Pinpoint the cell where the given text exists, returning its [X, Y] midpoint coordinate. 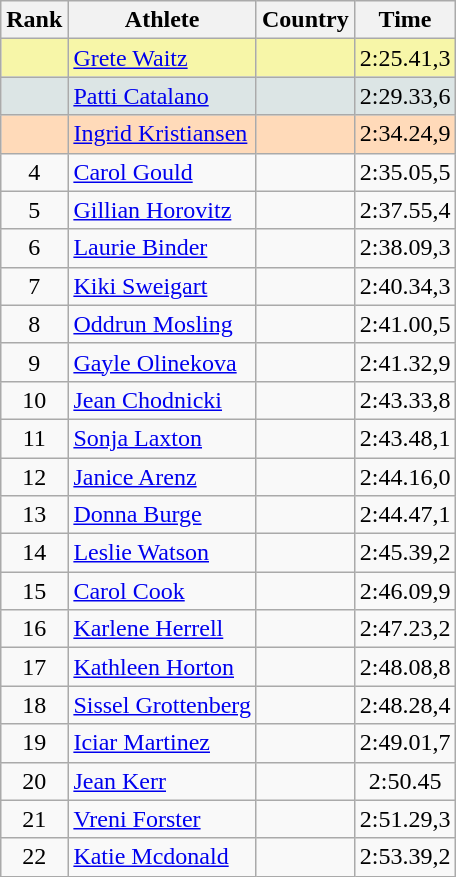
5 [34, 210]
6 [34, 248]
Vreni Forster [162, 819]
Leslie Watson [162, 553]
2:41.00,5 [405, 324]
Janice Arenz [162, 477]
2:49.01,7 [405, 743]
21 [34, 819]
19 [34, 743]
2:41.32,9 [405, 362]
2:50.45 [405, 781]
Athlete [162, 20]
Country [305, 20]
Carol Cook [162, 591]
Laurie Binder [162, 248]
2:48.08,8 [405, 667]
2:43.33,8 [405, 400]
12 [34, 477]
2:43.48,1 [405, 438]
2:47.23,2 [405, 629]
Rank [34, 20]
Jean Chodnicki [162, 400]
7 [34, 286]
2:51.29,3 [405, 819]
20 [34, 781]
2:45.39,2 [405, 553]
Kathleen Horton [162, 667]
14 [34, 553]
18 [34, 705]
2:53.39,2 [405, 857]
Karlene Herrell [162, 629]
2:46.09,9 [405, 591]
13 [34, 515]
2:37.55,4 [405, 210]
Sonja Laxton [162, 438]
11 [34, 438]
2:40.34,3 [405, 286]
Iciar Martinez [162, 743]
2:44.47,1 [405, 515]
2:35.05,5 [405, 172]
2:38.09,3 [405, 248]
8 [34, 324]
Jean Kerr [162, 781]
9 [34, 362]
4 [34, 172]
16 [34, 629]
2:44.16,0 [405, 477]
Sissel Grottenberg [162, 705]
Carol Gould [162, 172]
Ingrid Kristiansen [162, 134]
2:34.24,9 [405, 134]
17 [34, 667]
Grete Waitz [162, 58]
2:48.28,4 [405, 705]
2:29.33,6 [405, 96]
15 [34, 591]
Time [405, 20]
Gayle Olinekova [162, 362]
Gillian Horovitz [162, 210]
10 [34, 400]
Katie Mcdonald [162, 857]
22 [34, 857]
Donna Burge [162, 515]
Oddrun Mosling [162, 324]
2:25.41,3 [405, 58]
Patti Catalano [162, 96]
Kiki Sweigart [162, 286]
